Identify which cell holds the provided text, then report its [X, Y] central coordinate. 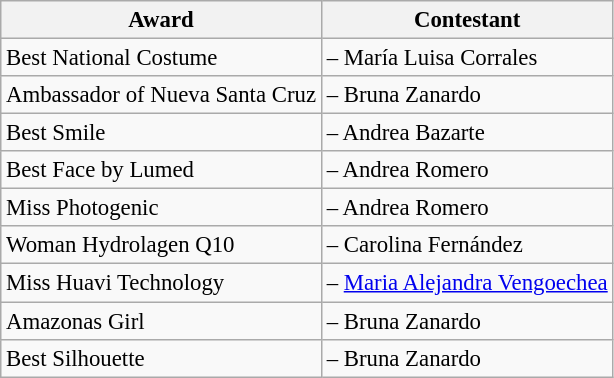
Amazonas Girl [162, 321]
Best National Costume [162, 58]
Miss Huavi Technology [162, 283]
Award [162, 20]
Contestant [467, 20]
– Andrea Bazarte [467, 133]
– Carolina Fernández [467, 245]
– Maria Alejandra Vengoechea [467, 283]
Miss Photogenic [162, 208]
Best Silhouette [162, 358]
Ambassador of Nueva Santa Cruz [162, 95]
Best Smile [162, 133]
Woman Hydrolagen Q10 [162, 245]
Best Face by Lumed [162, 170]
– María Luisa Corrales [467, 58]
